Find where the given text appears and provide that cell's center as [X, Y] coordinate. 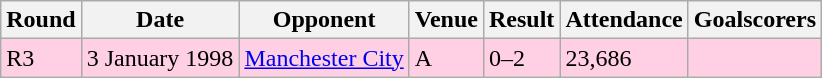
Round [41, 20]
Date [160, 20]
Opponent [324, 20]
Goalscorers [754, 20]
Result [521, 20]
0–2 [521, 58]
Manchester City [324, 58]
R3 [41, 58]
Attendance [624, 20]
A [446, 58]
3 January 1998 [160, 58]
23,686 [624, 58]
Venue [446, 20]
